Return [X, Y] of the center of cell containing provided text 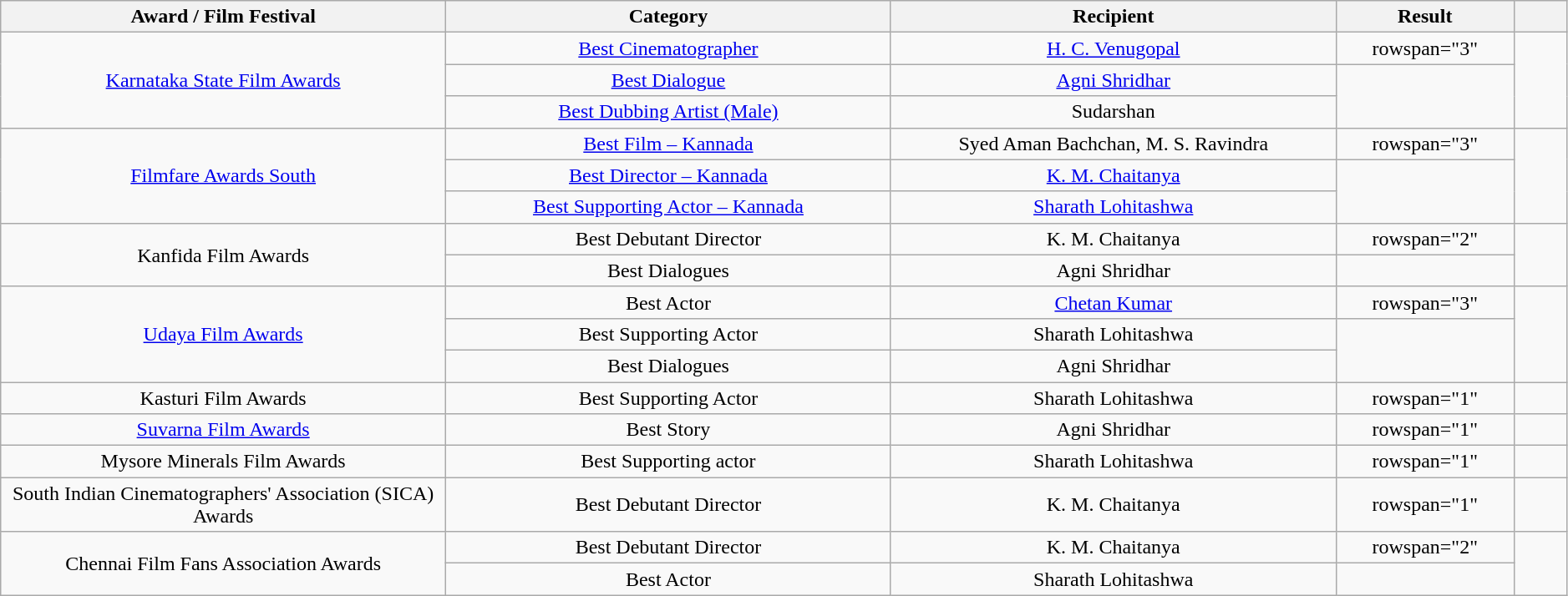
Karnataka State Film Awards [224, 80]
Kasturi Film Awards [224, 398]
Filmfare Awards South [224, 175]
Recipient [1113, 17]
Result [1425, 17]
South Indian Cinematographers' Association (SICA) Awards [224, 504]
Best Supporting actor [668, 462]
Best Supporting Actor – Kannada [668, 207]
Best Film – Kannada [668, 144]
Kanfida Film Awards [224, 255]
Best Dubbing Artist (Male) [668, 112]
Syed Aman Bachchan, M. S. Ravindra [1113, 144]
Sudarshan [1113, 112]
Mysore Minerals Film Awards [224, 462]
Best Dialogue [668, 80]
Best Director – Kannada [668, 175]
H. C. Venugopal [1113, 48]
Suvarna Film Awards [224, 430]
Best Cinematographer [668, 48]
Chennai Film Fans Association Awards [224, 563]
Udaya Film Awards [224, 334]
Award / Film Festival [224, 17]
Category [668, 17]
Best Story [668, 430]
Chetan Kumar [1113, 302]
